Find where the given text appears and provide that cell's center as [X, Y] coordinate. 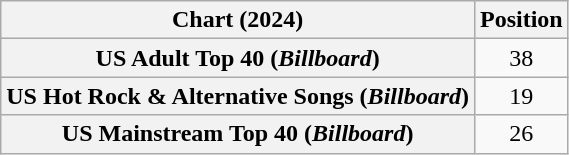
38 [521, 58]
Position [521, 20]
US Mainstream Top 40 (Billboard) [238, 134]
US Adult Top 40 (Billboard) [238, 58]
26 [521, 134]
19 [521, 96]
US Hot Rock & Alternative Songs (Billboard) [238, 96]
Chart (2024) [238, 20]
